Determine the [X, Y] coordinate at the center of the cell enclosing the given text.  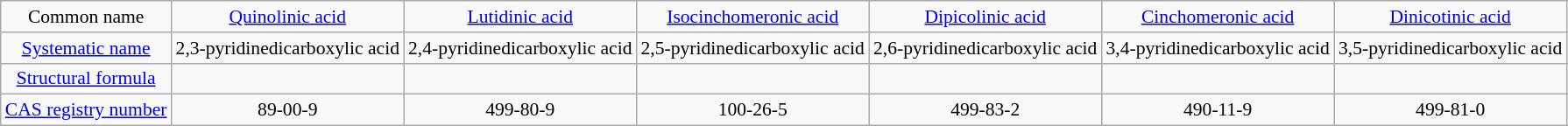
2,5-pyridinedicarboxylic acid [752, 48]
Dipicolinic acid [985, 17]
3,5-pyridinedicarboxylic acid [1451, 48]
89-00-9 [287, 110]
Isocinchomeronic acid [752, 17]
499-83-2 [985, 110]
Systematic name [86, 48]
Structural formula [86, 79]
499-81-0 [1451, 110]
2,6-pyridinedicarboxylic acid [985, 48]
2,3-pyridinedicarboxylic acid [287, 48]
CAS registry number [86, 110]
Quinolinic acid [287, 17]
Dinicotinic acid [1451, 17]
3,4-pyridinedicarboxylic acid [1218, 48]
100-26-5 [752, 110]
490-11-9 [1218, 110]
2,4-pyridinedicarboxylic acid [520, 48]
Cinchomeronic acid [1218, 17]
Common name [86, 17]
499-80-9 [520, 110]
Lutidinic acid [520, 17]
